Extract the (X, Y) coordinate from the center of the cell holding the provided text.  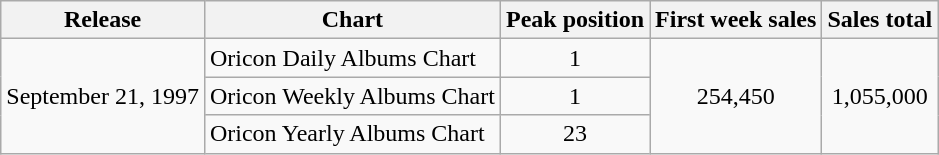
Oricon Weekly Albums Chart (352, 96)
Release (103, 20)
Chart (352, 20)
23 (574, 134)
September 21, 1997 (103, 96)
Sales total (880, 20)
Peak position (574, 20)
Oricon Daily Albums Chart (352, 58)
1,055,000 (880, 96)
First week sales (736, 20)
254,450 (736, 96)
Oricon Yearly Albums Chart (352, 134)
